Pinpoint the cell where the given text exists, returning its [x, y] midpoint coordinate. 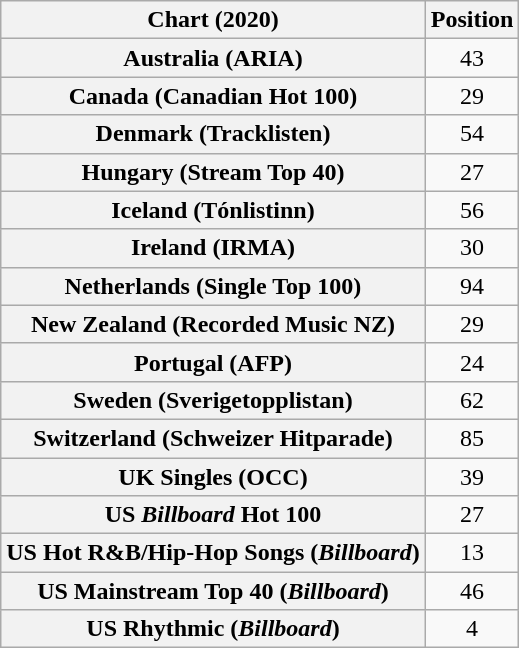
4 [472, 629]
56 [472, 210]
54 [472, 134]
New Zealand (Recorded Music NZ) [213, 324]
US Mainstream Top 40 (Billboard) [213, 591]
Denmark (Tracklisten) [213, 134]
UK Singles (OCC) [213, 477]
Australia (ARIA) [213, 58]
Canada (Canadian Hot 100) [213, 96]
62 [472, 400]
Portugal (AFP) [213, 362]
13 [472, 553]
Position [472, 20]
85 [472, 438]
Hungary (Stream Top 40) [213, 172]
24 [472, 362]
30 [472, 248]
US Hot R&B/Hip-Hop Songs (Billboard) [213, 553]
US Rhythmic (Billboard) [213, 629]
Sweden (Sverigetopplistan) [213, 400]
43 [472, 58]
Chart (2020) [213, 20]
94 [472, 286]
Switzerland (Schweizer Hitparade) [213, 438]
Netherlands (Single Top 100) [213, 286]
US Billboard Hot 100 [213, 515]
39 [472, 477]
Iceland (Tónlistinn) [213, 210]
46 [472, 591]
Ireland (IRMA) [213, 248]
